Identify which cell holds the provided text, then report its (X, Y) central coordinate. 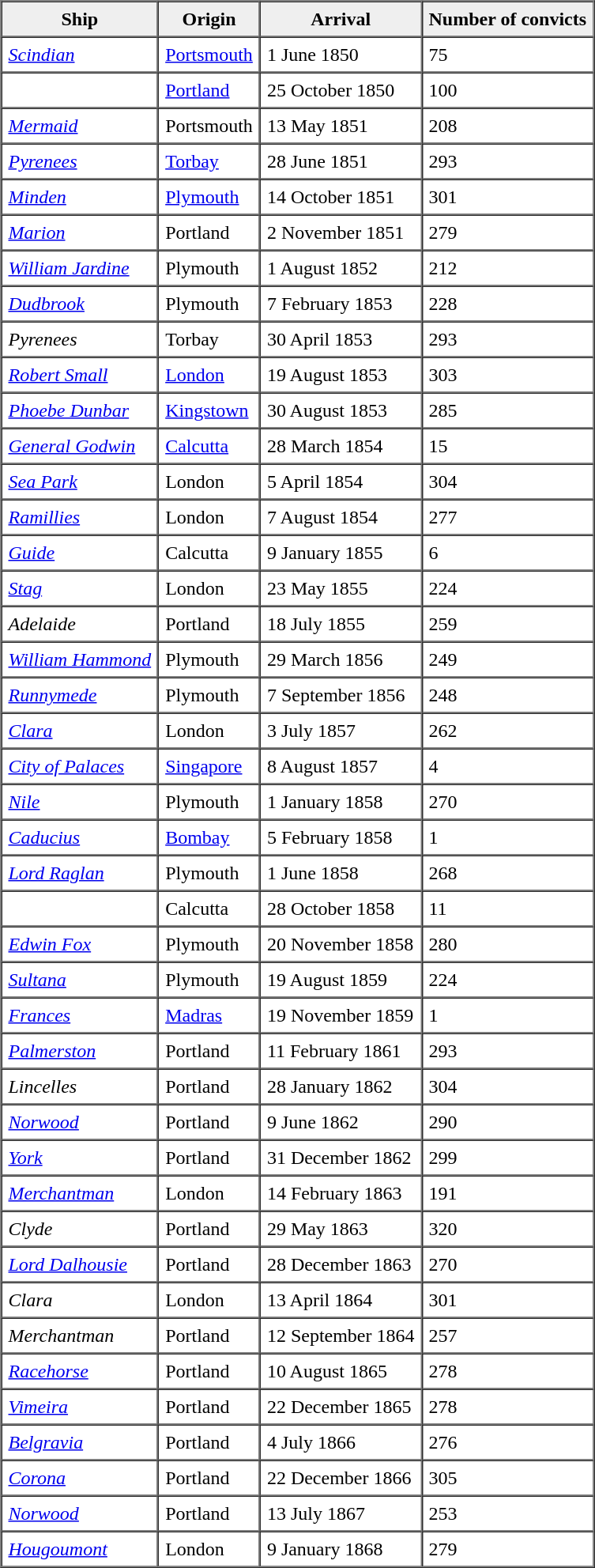
30 April 1853 (341, 338)
23 May 1855 (341, 588)
19 August 1853 (341, 375)
28 June 1851 (341, 161)
290 (508, 1121)
7 February 1853 (341, 304)
2 November 1851 (341, 232)
Lord Raglan (81, 873)
Sultana (81, 979)
Origin (209, 19)
1 August 1852 (341, 267)
28 March 1854 (341, 446)
5 February 1858 (341, 837)
Number of convicts (508, 19)
299 (508, 1158)
15 (508, 446)
75 (508, 54)
249 (508, 659)
General Godwin (81, 446)
Racehorse (81, 1371)
320 (508, 1229)
253 (508, 1513)
28 December 1863 (341, 1264)
22 December 1866 (341, 1477)
6 (508, 552)
28 October 1858 (341, 908)
Guide (81, 552)
Mermaid (81, 125)
305 (508, 1477)
3 July 1857 (341, 731)
268 (508, 873)
Lincelles (81, 1086)
Scindian (81, 54)
13 April 1864 (341, 1300)
4 July 1866 (341, 1442)
7 September 1856 (341, 694)
1 June 1858 (341, 873)
13 July 1867 (341, 1513)
29 May 1863 (341, 1229)
208 (508, 125)
5 April 1854 (341, 481)
Phoebe Dunbar (81, 410)
30 August 1853 (341, 410)
11 February 1861 (341, 1050)
Singapore (209, 765)
9 January 1855 (341, 552)
Belgravia (81, 1442)
City of Palaces (81, 765)
Vimeira (81, 1406)
9 January 1868 (341, 1548)
7 August 1854 (341, 517)
Robert Small (81, 375)
13 May 1851 (341, 125)
York (81, 1158)
4 (508, 765)
12 September 1864 (341, 1335)
228 (508, 304)
100 (508, 90)
22 December 1865 (341, 1406)
Adelaide (81, 623)
Dudbrook (81, 304)
Sea Park (81, 481)
11 (508, 908)
20 November 1858 (341, 944)
29 March 1856 (341, 659)
212 (508, 267)
Edwin Fox (81, 944)
191 (508, 1192)
Stag (81, 588)
28 January 1862 (341, 1086)
1 January 1858 (341, 802)
Clyde (81, 1229)
303 (508, 375)
Ship (81, 19)
Madras (209, 1015)
8 August 1857 (341, 765)
257 (508, 1335)
Lord Dalhousie (81, 1264)
25 October 1850 (341, 90)
Corona (81, 1477)
259 (508, 623)
Marion (81, 232)
Runnymede (81, 694)
248 (508, 694)
Kingstown (209, 410)
262 (508, 731)
31 December 1862 (341, 1158)
Caducius (81, 837)
9 June 1862 (341, 1121)
William Jardine (81, 267)
Palmerston (81, 1050)
285 (508, 410)
1 June 1850 (341, 54)
19 August 1859 (341, 979)
William Hammond (81, 659)
Minden (81, 196)
280 (508, 944)
Frances (81, 1015)
Bombay (209, 837)
18 July 1855 (341, 623)
19 November 1859 (341, 1015)
14 October 1851 (341, 196)
Arrival (341, 19)
Ramillies (81, 517)
277 (508, 517)
10 August 1865 (341, 1371)
276 (508, 1442)
Nile (81, 802)
Hougoumont (81, 1548)
14 February 1863 (341, 1192)
